Return the (x, y) coordinate for the center point of the cell that contains the specified text.  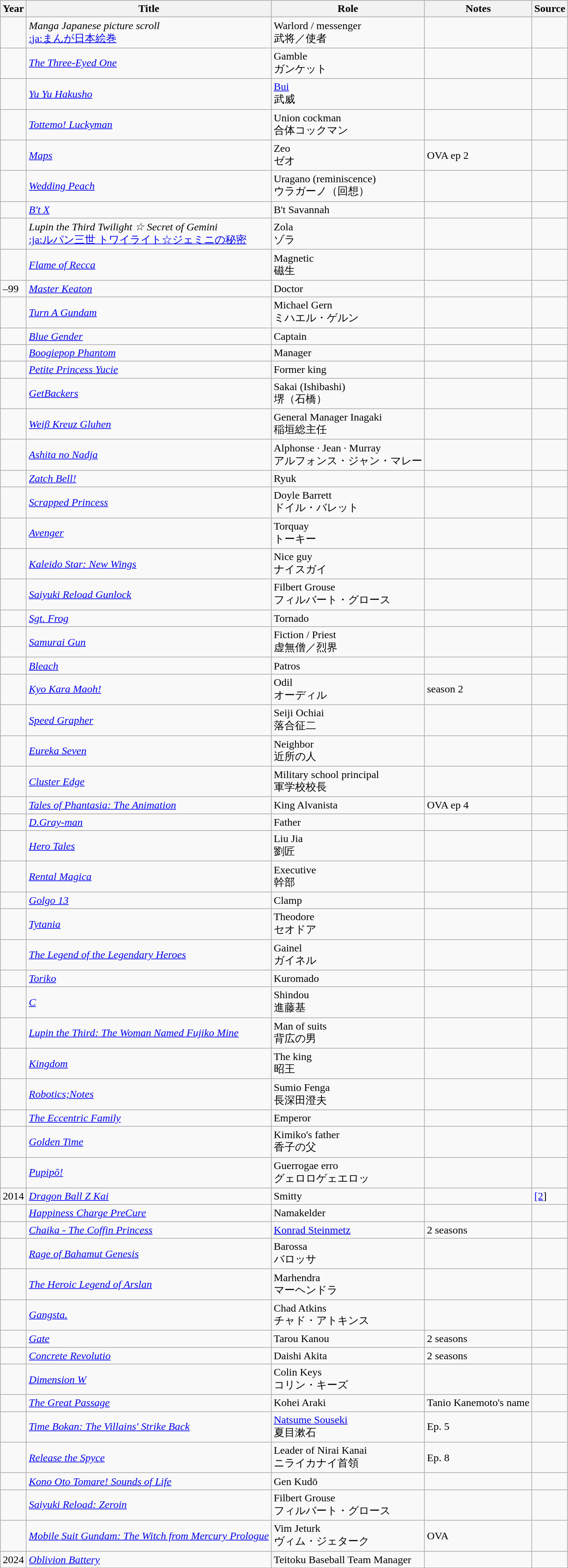
Tottemo! Luckyman (149, 125)
Mobile Suit Gundam: The Witch from Mercury Prologue (149, 1536)
Ashita no Nadja (149, 455)
Boogiepop Phantom (149, 353)
Turn A Gundam (149, 312)
Barossaバロッサ (348, 1254)
Golgo 13 (149, 900)
[2] (549, 1196)
Torquayトーキー (348, 533)
Gate (149, 1339)
Eureka Seven (149, 751)
Dragon Ball Z Kai (149, 1196)
Flame of Recca (149, 265)
Toriko (149, 978)
Kimiko's father香子の父 (348, 1142)
The Eccentric Family (149, 1118)
The Great Passage (149, 1403)
Hero Tales (149, 846)
B't Savannah (348, 210)
Tarou Kanou (348, 1339)
Avenger (149, 533)
Rental Magica (149, 876)
Vim Jeturkヴィム・ジェターク (348, 1536)
Time Bokan: The Villains' Strike Back (149, 1427)
Bui武威 (348, 94)
Petite Princess Yucie (149, 370)
Title (149, 9)
B't X (149, 210)
D.Gray-man (149, 822)
Chaika - The Coffin Princess (149, 1230)
Oblivion Battery (149, 1559)
2014 (13, 1196)
Shindou進藤基 (348, 1002)
Cluster Edge (149, 782)
Teitoku Baseball Team Manager (348, 1559)
Kono Oto Tomare! Sounds of Life (149, 1481)
Alphonse · Jean · Murrayアルフォンス・ジャン・マレー (348, 455)
Role (348, 9)
Warlord / messenger武将／使者 (348, 33)
Blue Gender (149, 336)
Maps (149, 155)
Chad Atkinsチャド・アトキンス (348, 1315)
Ryuk (348, 478)
Emperor (348, 1118)
King Alvanista (348, 805)
Theodoreセオドア (348, 924)
Clamp (348, 900)
Natsume Souseki夏目漱石 (348, 1427)
The Legend of the Legendary Heroes (149, 955)
Executive幹部 (348, 876)
Ep. 8 (478, 1458)
C (149, 1002)
Patros (348, 666)
Source (549, 9)
Ep. 5 (478, 1427)
season 2 (478, 689)
Leader of Nirai Kanaiニライカナイ首領 (348, 1458)
Rage of Bahamut Genesis (149, 1254)
Doctor (348, 289)
Tales of Phantasia: The Animation (149, 805)
Seiji Ochiai落合征二 (348, 720)
Zeoゼオ (348, 155)
Tytania (149, 924)
Man of suits背広の男 (348, 1033)
Marhendraマーヘンドラ (348, 1284)
Daishi Akita (348, 1355)
OVA (478, 1536)
General Manager Inagaki稲垣総主任 (348, 424)
Bleach (149, 666)
Gangsta. (149, 1315)
Gen Kudō (348, 1481)
Kingdom (149, 1064)
Smitty (348, 1196)
Sumio Fenga長深田澄夫 (348, 1094)
Michael Gernミハエル・ゲルン (348, 312)
Lupin the Third: The Woman Named Fujiko Mine (149, 1033)
Colin Keysコリン・キーズ (348, 1380)
The Heroic Legend of Arslan (149, 1284)
Speed Grapher (149, 720)
Father (348, 822)
Dimension W (149, 1380)
Year (13, 9)
Release the Spyce (149, 1458)
Kaleido Star: New Wings (149, 564)
Lupin the Third Twilight ☆ Secret of Gemini:ja:ルパン三世 トワイライト☆ジェミニの秘密 (149, 234)
Sakai (Ishibashi)堺（石橋） (348, 394)
OVA ep 2 (478, 155)
The king昭王 (348, 1064)
Saiyuki Reload Gunlock (149, 594)
Golden Time (149, 1142)
Weiβ Kreuz Gluhen (149, 424)
The Three-Eyed One (149, 63)
Magnetic磁生 (348, 265)
Zolaゾラ (348, 234)
2024 (13, 1559)
Neighbor近所の人 (348, 751)
Pupipō! (149, 1173)
Manga Japanese picture scroll:ja:まんが日本絵巻 (149, 33)
Happiness Charge PreCure (149, 1213)
Military school principal軍学校校長 (348, 782)
Former king (348, 370)
Robotics;Notes (149, 1094)
OVA ep 4 (478, 805)
Kohei Araki (348, 1403)
Guerrogae erroグェロロゲェエロッ (348, 1173)
Doyle Barrettドイル・バレット (348, 502)
Tanio Kanemoto's name (478, 1403)
Liu Jia劉匠 (348, 846)
Concrete Revolutio (149, 1355)
Namakelder (348, 1213)
Gambleガンケット (348, 63)
–99 (13, 289)
Saiyuki Reload: Zeroin (149, 1505)
Fiction / Priest虚無僧／烈界 (348, 642)
Kuromado (348, 978)
Manager (348, 353)
Odilオーディル (348, 689)
Samurai Gun (149, 642)
Notes (478, 9)
Union cockman合体コックマン (348, 125)
Scrapped Princess (149, 502)
Gainelガイネル (348, 955)
Yu Yu Hakusho (149, 94)
Master Keaton (149, 289)
Sgt. Frog (149, 618)
Wedding Peach (149, 186)
Kyo Kara Maoh! (149, 689)
Konrad Steinmetz (348, 1230)
Nice guy ナイスガイ (348, 564)
Uragano (reminiscence)ウラガーノ（回想） (348, 186)
Tornado (348, 618)
Captain (348, 336)
Zatch Bell! (149, 478)
GetBackers (149, 394)
